Return (x, y) of the center of cell containing provided text 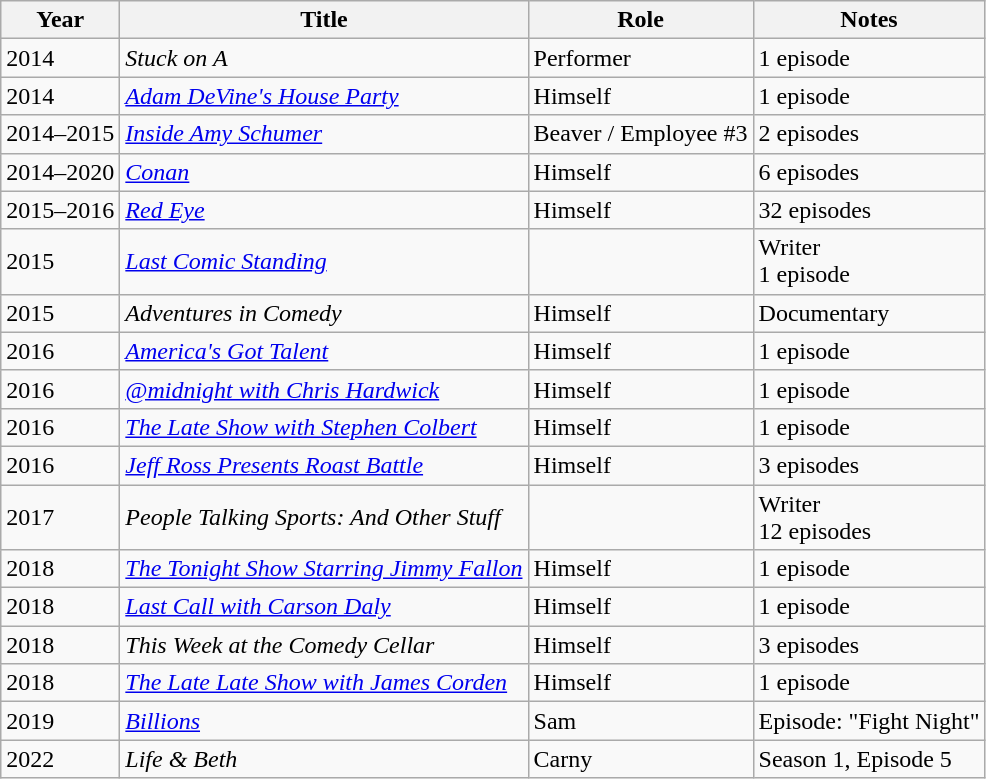
Performer (640, 58)
The Late Late Show with James Corden (324, 683)
Sam (640, 721)
The Late Show with Stephen Colbert (324, 427)
Last Comic Standing (324, 262)
Role (640, 20)
2019 (60, 721)
@midnight with Chris Hardwick (324, 389)
Season 1, Episode 5 (869, 759)
Red Eye (324, 210)
Billions (324, 721)
Stuck on A (324, 58)
2015–2016 (60, 210)
Year (60, 20)
Life & Beth (324, 759)
2 episodes (869, 134)
Carny (640, 759)
People Talking Sports: And Other Stuff (324, 516)
Last Call with Carson Daly (324, 607)
Conan (324, 172)
2014–2015 (60, 134)
Beaver / Employee #3 (640, 134)
Title (324, 20)
Adventures in Comedy (324, 313)
Jeff Ross Presents Roast Battle (324, 465)
Documentary (869, 313)
6 episodes (869, 172)
The Tonight Show Starring Jimmy Fallon (324, 569)
Inside Amy Schumer (324, 134)
Notes (869, 20)
America's Got Talent (324, 351)
2017 (60, 516)
This Week at the Comedy Cellar (324, 645)
32 episodes (869, 210)
Adam DeVine's House Party (324, 96)
Episode: "Fight Night" (869, 721)
Writer1 episode (869, 262)
2022 (60, 759)
2014–2020 (60, 172)
Writer12 episodes (869, 516)
